Search for the cell housing the specified text and yield its [X, Y] center coordinate. 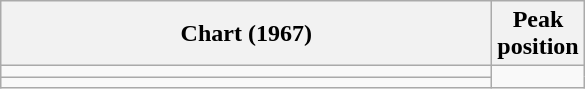
Chart (1967) [246, 34]
Peakposition [538, 34]
